Identify which cell holds the provided text, then report its [x, y] central coordinate. 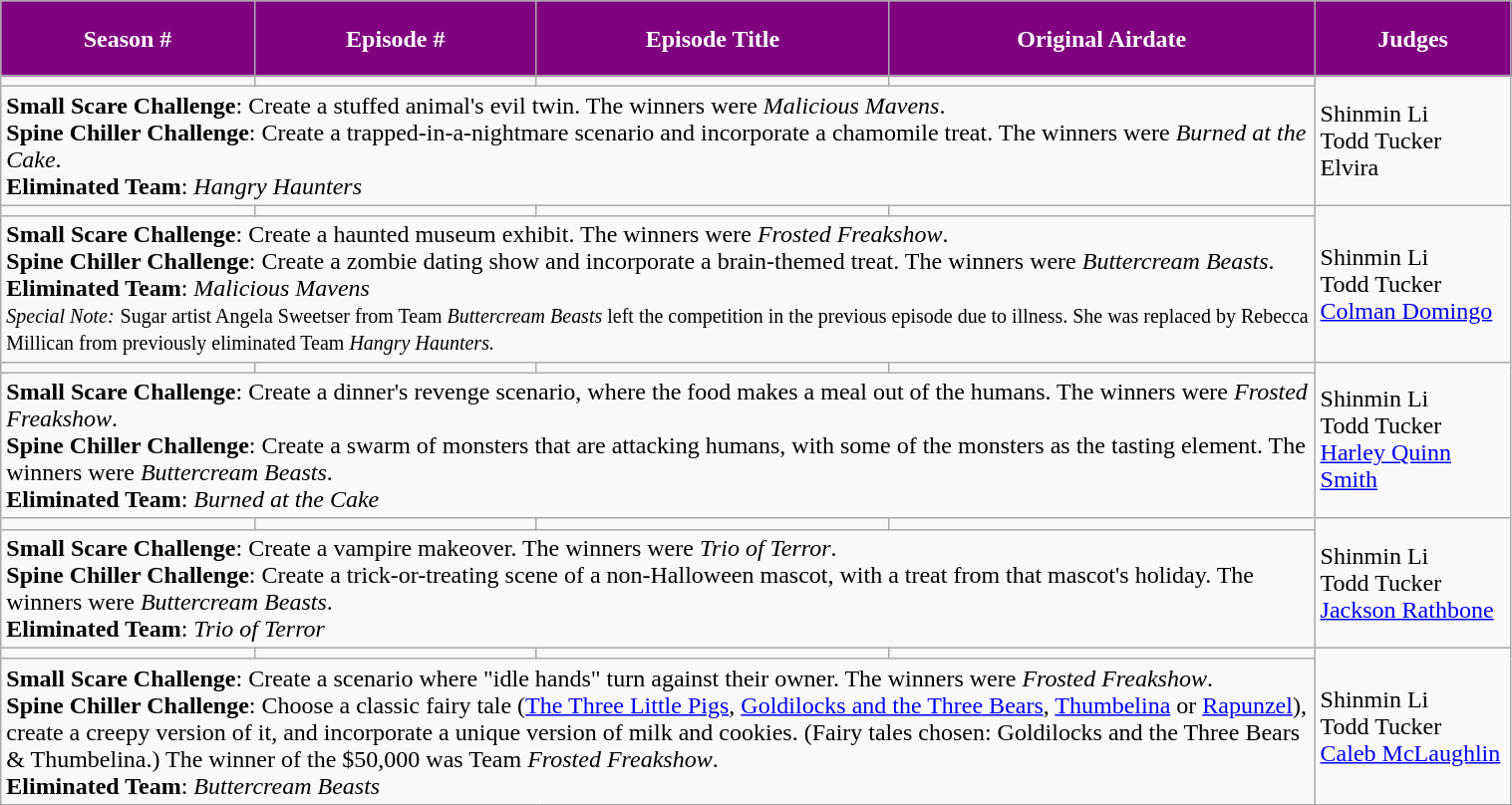
Judges [1413, 38]
Shinmin LiTodd TuckerJackson Rathbone [1413, 583]
Shinmin LiTodd TuckerColman Domingo [1413, 283]
Episode Title [712, 38]
Shinmin LiTodd TuckerElvira [1413, 140]
Shinmin LiTodd TuckerCaleb McLaughlin [1413, 725]
Original Airdate [1101, 38]
Season # [128, 38]
Shinmin LiTodd TuckerHarley Quinn Smith [1413, 440]
Episode # [395, 38]
